Extract the (X, Y) coordinate from the center of the cell holding the provided text.  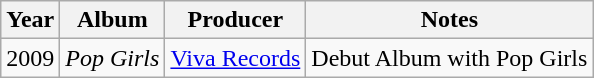
Year (30, 20)
Producer (236, 20)
Viva Records (236, 58)
Notes (450, 20)
2009 (30, 58)
Pop Girls (112, 58)
Debut Album with Pop Girls (450, 58)
Album (112, 20)
